Extract the (X, Y) coordinate from the center of the cell holding the provided text.  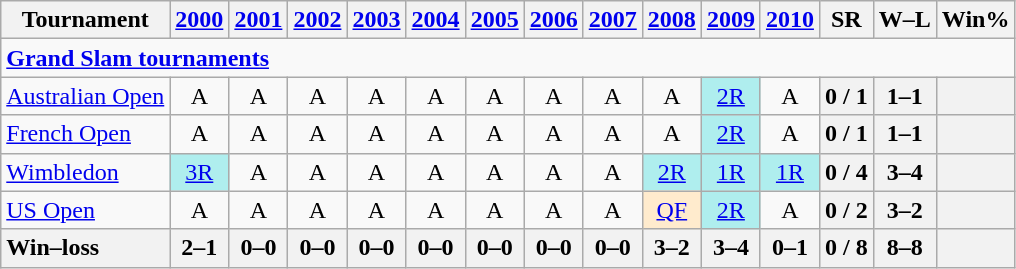
2003 (376, 20)
2000 (200, 20)
2006 (554, 20)
0 / 8 (846, 248)
Australian Open (86, 96)
US Open (86, 210)
0 / 4 (846, 172)
SR (846, 20)
0–1 (790, 248)
Win–loss (86, 248)
2010 (790, 20)
Tournament (86, 20)
8–8 (904, 248)
Wimbledon (86, 172)
2–1 (200, 248)
Win% (976, 20)
2008 (672, 20)
QF (672, 210)
3R (200, 172)
0 / 2 (846, 210)
2001 (258, 20)
2002 (318, 20)
2005 (494, 20)
2009 (730, 20)
2007 (612, 20)
French Open (86, 134)
Grand Slam tournaments (508, 58)
2004 (436, 20)
W–L (904, 20)
